Return the [X, Y] coordinate for the center point of the cell that contains the specified text.  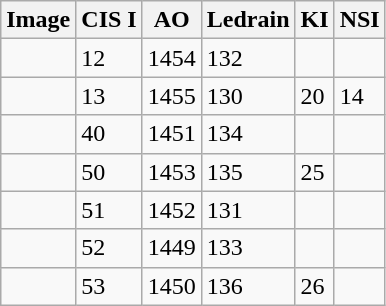
52 [109, 248]
NSI [360, 20]
14 [360, 96]
AO [172, 20]
1451 [172, 134]
50 [109, 172]
13 [109, 96]
20 [314, 96]
51 [109, 210]
135 [248, 172]
12 [109, 58]
131 [248, 210]
133 [248, 248]
KI [314, 20]
136 [248, 286]
1455 [172, 96]
Ledrain [248, 20]
40 [109, 134]
1450 [172, 286]
1453 [172, 172]
CIS I [109, 20]
53 [109, 286]
Image [38, 20]
1454 [172, 58]
130 [248, 96]
26 [314, 286]
25 [314, 172]
134 [248, 134]
1449 [172, 248]
132 [248, 58]
1452 [172, 210]
